Return [x, y] of the center of cell containing provided text 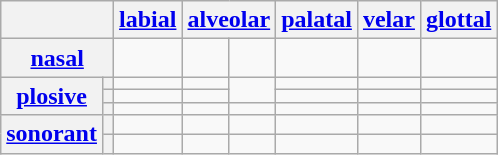
palatal [317, 20]
nasal [58, 58]
alveolar [229, 20]
glottal [458, 20]
velar [388, 20]
sonorant [52, 134]
labial [148, 20]
plosive [52, 96]
